Detect which cell encompasses the target text, then output its (x, y) center coordinate. 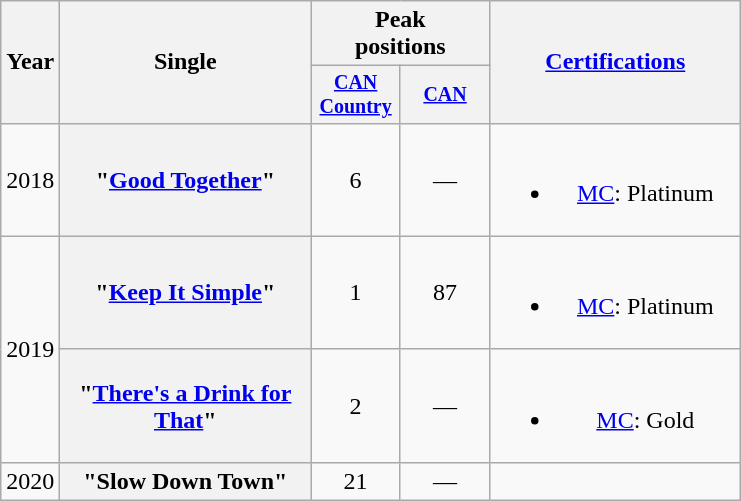
Year (30, 62)
2 (356, 406)
Peakpositions (400, 34)
"Keep It Simple" (186, 292)
21 (356, 481)
2018 (30, 180)
6 (356, 180)
1 (356, 292)
2019 (30, 349)
MC: Gold (616, 406)
Certifications (616, 62)
Single (186, 62)
CAN Country (356, 94)
CAN (444, 94)
"Good Together" (186, 180)
2020 (30, 481)
87 (444, 292)
"Slow Down Town" (186, 481)
"There's a Drink for That" (186, 406)
